Scan for the cell matching the given text and deliver its [X, Y] coordinate at center. 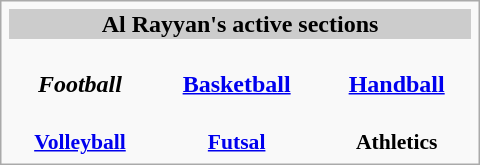
Volleyball [80, 129]
Handball [397, 70]
Football [80, 70]
Futsal [237, 129]
Al Rayyan's active sections [240, 24]
Athletics [397, 129]
Basketball [237, 70]
